From the cell containing the given text, extract its center point as (X, Y) coordinate. 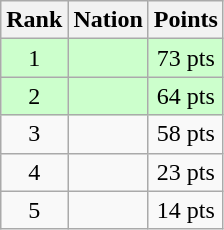
5 (34, 210)
23 pts (186, 172)
4 (34, 172)
1 (34, 58)
73 pts (186, 58)
Rank (34, 20)
3 (34, 134)
Points (186, 20)
64 pts (186, 96)
58 pts (186, 134)
Nation (108, 20)
14 pts (186, 210)
2 (34, 96)
